Search for the cell housing the specified text and yield its (x, y) center coordinate. 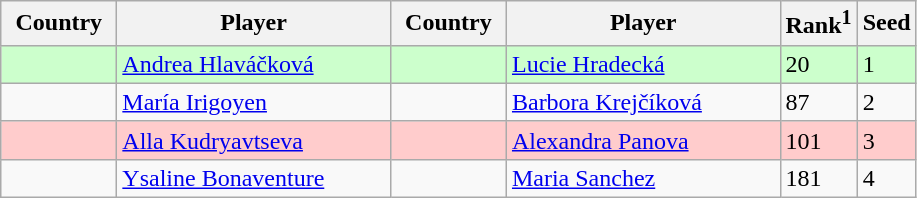
3 (886, 140)
181 (818, 178)
20 (818, 64)
2 (886, 102)
4 (886, 178)
Maria Sanchez (643, 178)
María Irigoyen (254, 102)
87 (818, 102)
Alexandra Panova (643, 140)
Seed (886, 24)
101 (818, 140)
Barbora Krejčíková (643, 102)
Lucie Hradecká (643, 64)
Andrea Hlaváčková (254, 64)
Ysaline Bonaventure (254, 178)
1 (886, 64)
Alla Kudryavtseva (254, 140)
Rank1 (818, 24)
